For the text-containing cell, return its midpoint in (x, y) coordinate format. 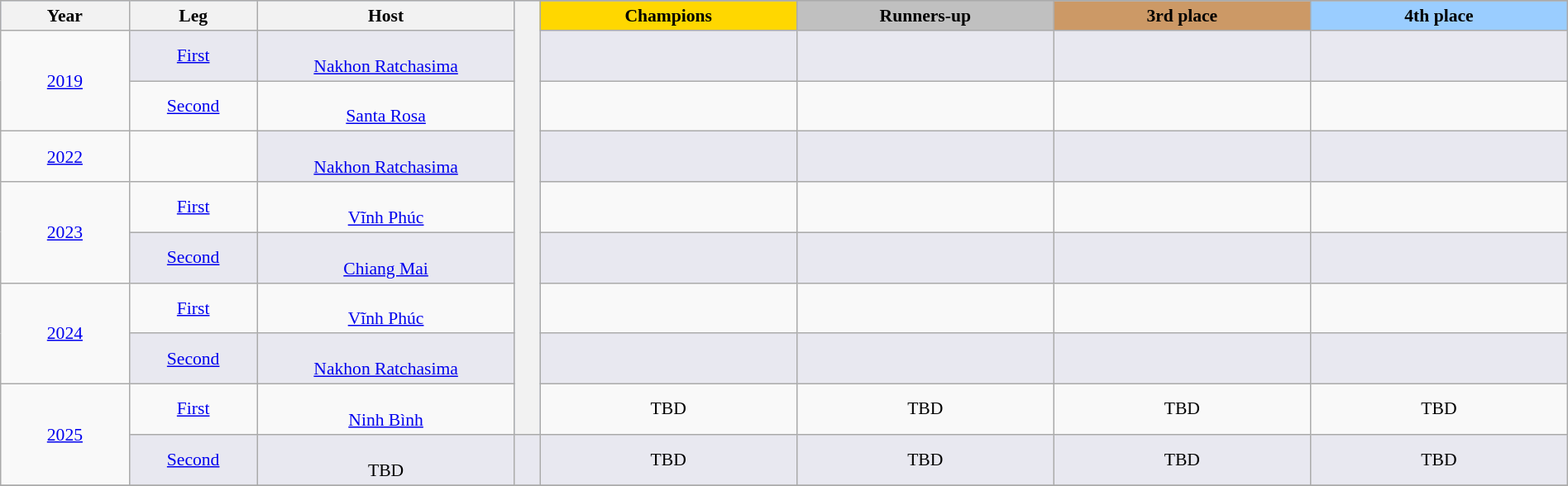
Runners-up (925, 16)
4th place (1439, 16)
Year (65, 16)
Champions (668, 16)
2019 (65, 81)
2023 (65, 232)
3rd place (1183, 16)
Host (385, 16)
2022 (65, 157)
Santa Rosa (385, 106)
Ninh Bình (385, 410)
2024 (65, 333)
Chiang Mai (385, 258)
2025 (65, 435)
Leg (194, 16)
